Detect which cell encompasses the target text, then output its (x, y) center coordinate. 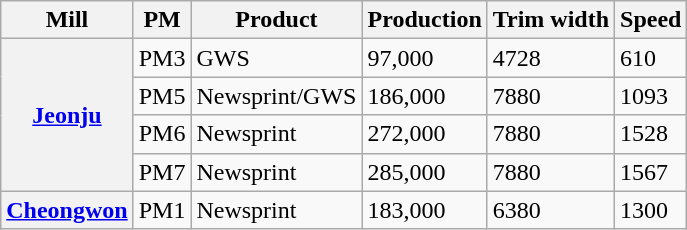
1300 (651, 210)
PM6 (162, 134)
Newsprint/GWS (276, 96)
1528 (651, 134)
GWS (276, 58)
183,000 (424, 210)
610 (651, 58)
1567 (651, 172)
Trim width (550, 20)
Mill (67, 20)
Cheongwon (67, 210)
6380 (550, 210)
4728 (550, 58)
272,000 (424, 134)
Product (276, 20)
Production (424, 20)
97,000 (424, 58)
PM (162, 20)
PM3 (162, 58)
1093 (651, 96)
PM5 (162, 96)
285,000 (424, 172)
186,000 (424, 96)
PM1 (162, 210)
Speed (651, 20)
Jeonju (67, 115)
PM7 (162, 172)
